From the cell containing the given text, extract its center point as (X, Y) coordinate. 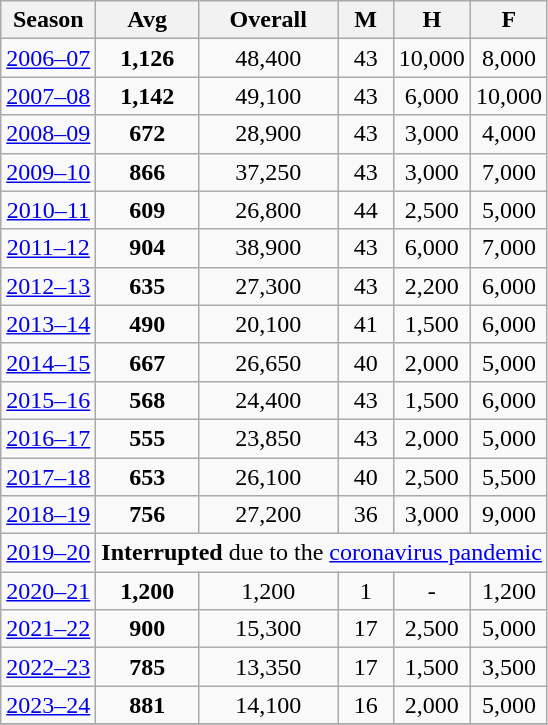
Overall (268, 20)
667 (148, 362)
1 (366, 591)
5,500 (508, 477)
2007–08 (48, 96)
2010–11 (48, 210)
609 (148, 210)
2020–21 (48, 591)
2022–23 (48, 667)
672 (148, 134)
24,400 (268, 400)
26,100 (268, 477)
- (432, 591)
904 (148, 248)
20,100 (268, 324)
2,200 (432, 286)
27,300 (268, 286)
2013–14 (48, 324)
4,000 (508, 134)
2023–24 (48, 705)
2009–10 (48, 172)
2019–20 (48, 553)
9,000 (508, 515)
568 (148, 400)
900 (148, 629)
Season (48, 20)
2011–12 (48, 248)
785 (148, 667)
38,900 (268, 248)
635 (148, 286)
555 (148, 438)
44 (366, 210)
28,900 (268, 134)
13,350 (268, 667)
49,100 (268, 96)
3,500 (508, 667)
48,400 (268, 58)
756 (148, 515)
1,126 (148, 58)
36 (366, 515)
15,300 (268, 629)
2017–18 (48, 477)
2018–19 (48, 515)
8,000 (508, 58)
2008–09 (48, 134)
H (432, 20)
2006–07 (48, 58)
23,850 (268, 438)
490 (148, 324)
2021–22 (48, 629)
881 (148, 705)
2014–15 (48, 362)
16 (366, 705)
2012–13 (48, 286)
14,100 (268, 705)
27,200 (268, 515)
866 (148, 172)
26,800 (268, 210)
41 (366, 324)
M (366, 20)
653 (148, 477)
Avg (148, 20)
1,142 (148, 96)
Interrupted due to the coronavirus pandemic (322, 553)
2016–17 (48, 438)
37,250 (268, 172)
F (508, 20)
26,650 (268, 362)
2015–16 (48, 400)
